From the cell containing the given text, extract its center point as (x, y) coordinate. 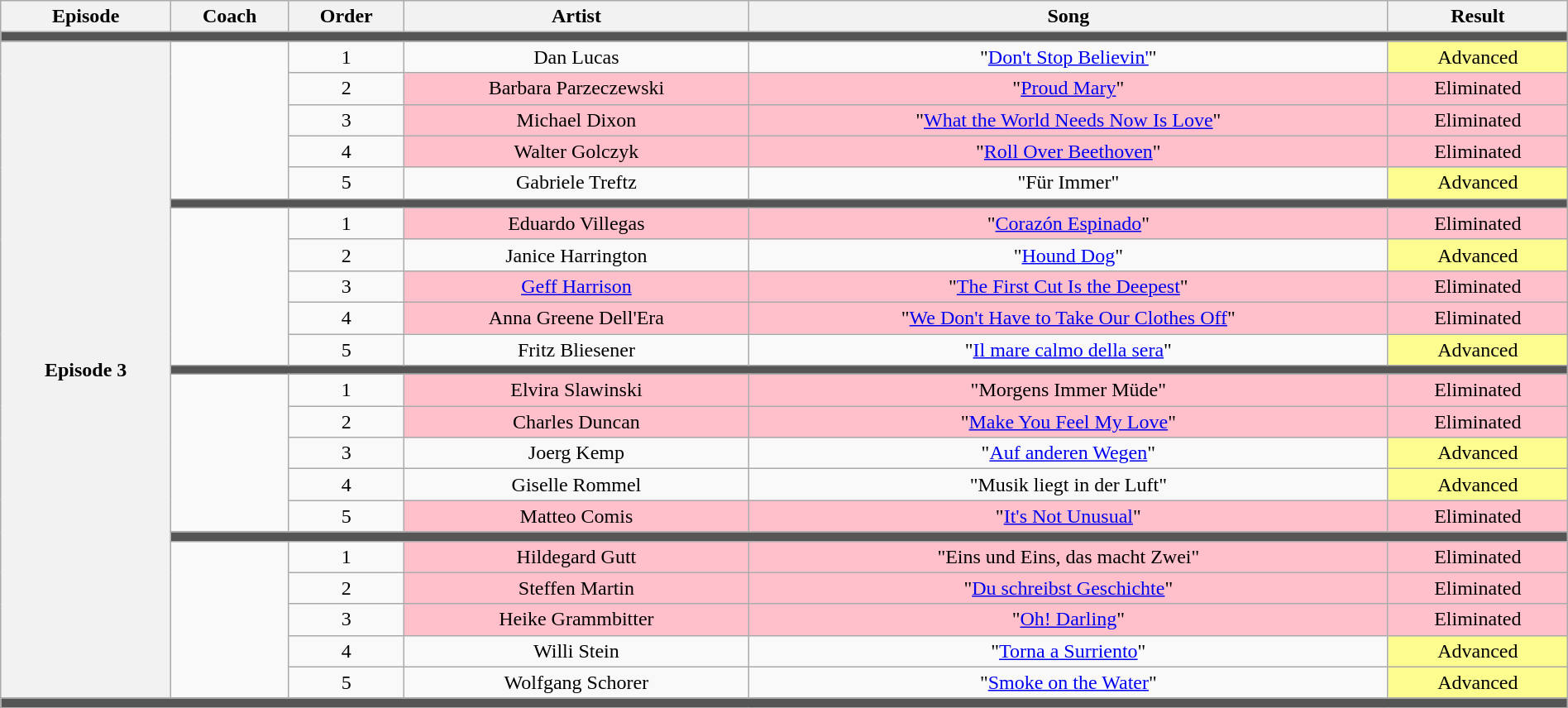
Janice Harrington (577, 255)
"Hound Dog" (1068, 255)
"Du schreibst Geschichte" (1068, 588)
"Morgens Immer Müde" (1068, 390)
Result (1477, 17)
Steffen Martin (577, 588)
Geff Harrison (577, 286)
"Eins und Eins, das macht Zwei" (1068, 557)
Hildegard Gutt (577, 557)
Episode (86, 17)
Walter Golczyk (577, 151)
Michael Dixon (577, 120)
Heike Grammbitter (577, 619)
Episode 3 (86, 370)
"What the World Needs Now Is Love" (1068, 120)
Eduardo Villegas (577, 223)
Fritz Bliesener (577, 350)
Dan Lucas (577, 57)
"Smoke on the Water" (1068, 682)
"Oh! Darling" (1068, 619)
Song (1068, 17)
Joerg Kemp (577, 453)
"Für Immer" (1068, 183)
"Il mare calmo della sera" (1068, 350)
Barbara Parzeczewski (577, 88)
Giselle Rommel (577, 485)
"Make You Feel My Love" (1068, 422)
"The First Cut Is the Deepest" (1068, 286)
Gabriele Treftz (577, 183)
Matteo Comis (577, 516)
"Don't Stop Believin'" (1068, 57)
"Corazón Espinado" (1068, 223)
"Proud Mary" (1068, 88)
Wolfgang Schorer (577, 682)
"Auf anderen Wegen" (1068, 453)
"It's Not Unusual" (1068, 516)
Anna Greene Dell'Era (577, 318)
"Musik liegt in der Luft" (1068, 485)
Artist (577, 17)
Order (347, 17)
Charles Duncan (577, 422)
Willi Stein (577, 651)
"Torna a Surriento" (1068, 651)
"Roll Over Beethoven" (1068, 151)
Elvira Slawinski (577, 390)
Coach (229, 17)
"We Don't Have to Take Our Clothes Off" (1068, 318)
